Return [x, y] of the center of cell containing provided text 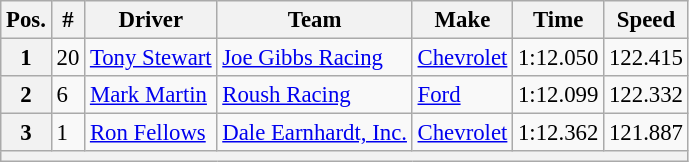
122.332 [646, 95]
20 [68, 58]
122.415 [646, 58]
Joe Gibbs Racing [314, 58]
3 [26, 133]
Ford [462, 95]
6 [68, 95]
1:12.099 [558, 95]
Tony Stewart [151, 58]
Dale Earnhardt, Inc. [314, 133]
2 [26, 95]
Team [314, 20]
# [68, 20]
Ron Fellows [151, 133]
1:12.362 [558, 133]
Mark Martin [151, 95]
Make [462, 20]
Driver [151, 20]
Time [558, 20]
Speed [646, 20]
Roush Racing [314, 95]
Pos. [26, 20]
1:12.050 [558, 58]
121.887 [646, 133]
